Search for the cell housing the specified text and yield its (x, y) center coordinate. 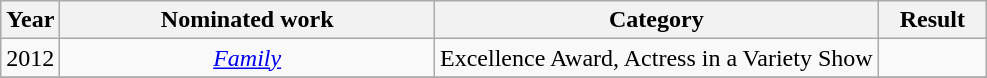
Family (248, 58)
Category (657, 20)
Result (932, 20)
Year (30, 20)
2012 (30, 58)
Excellence Award, Actress in a Variety Show (657, 58)
Nominated work (248, 20)
